Identify which cell holds the provided text, then report its (x, y) central coordinate. 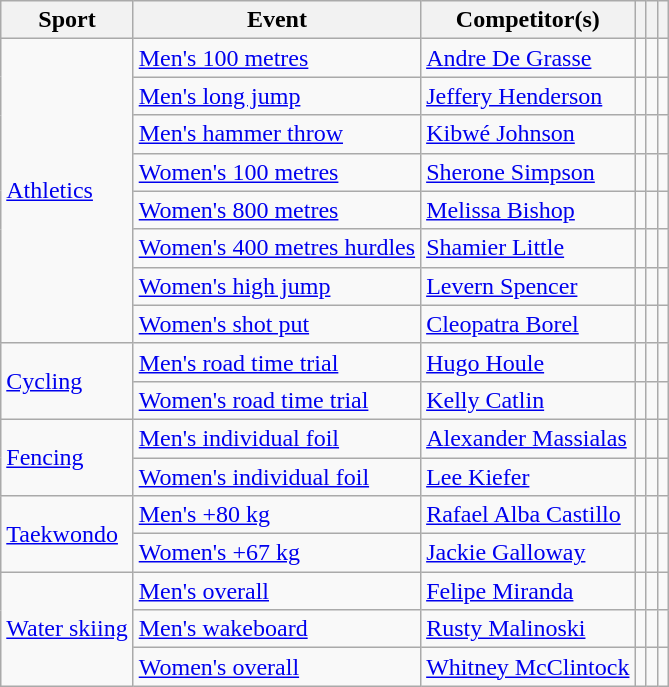
Lee Kiefer (528, 477)
Men's 100 metres (276, 58)
Taekwondo (67, 534)
Hugo Houle (528, 362)
Jeffery Henderson (528, 96)
Women's 400 metres hurdles (276, 248)
Andre De Grasse (528, 58)
Cleopatra Borel (528, 324)
Kelly Catlin (528, 400)
Water skiing (67, 629)
Women's high jump (276, 286)
Women's individual foil (276, 477)
Men's long jump (276, 96)
Event (276, 20)
Men's +80 kg (276, 515)
Cycling (67, 381)
Fencing (67, 457)
Jackie Galloway (528, 553)
Men's road time trial (276, 362)
Rusty Malinoski (528, 629)
Alexander Massialas (528, 438)
Rafael Alba Castillo (528, 515)
Men's hammer throw (276, 134)
Kibwé Johnson (528, 134)
Levern Spencer (528, 286)
Sport (67, 20)
Shamier Little (528, 248)
Competitor(s) (528, 20)
Athletics (67, 191)
Whitney McClintock (528, 667)
Women's 100 metres (276, 172)
Women's overall (276, 667)
Melissa Bishop (528, 210)
Women's 800 metres (276, 210)
Sherone Simpson (528, 172)
Women's +67 kg (276, 553)
Men's wakeboard (276, 629)
Women's road time trial (276, 400)
Men's overall (276, 591)
Felipe Miranda (528, 591)
Women's shot put (276, 324)
Men's individual foil (276, 438)
